Return [x, y] of the center of cell containing provided text 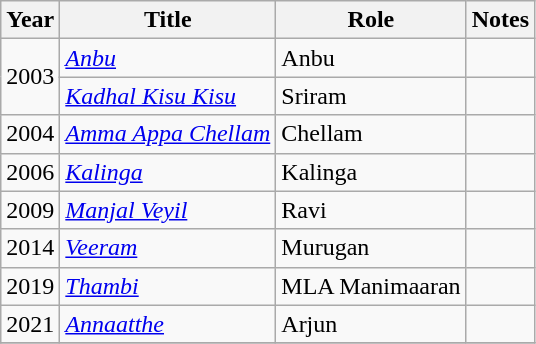
2019 [30, 286]
2014 [30, 248]
Amma Appa Chellam [168, 134]
2021 [30, 324]
Title [168, 20]
2004 [30, 134]
Annaatthe [168, 324]
Thambi [168, 286]
Kadhal Kisu Kisu [168, 96]
Arjun [371, 324]
2006 [30, 172]
Veeram [168, 248]
Role [371, 20]
MLA Manimaaran [371, 286]
Ravi [371, 210]
Chellam [371, 134]
Notes [500, 20]
2003 [30, 77]
Manjal Veyil [168, 210]
2009 [30, 210]
Murugan [371, 248]
Year [30, 20]
Sriram [371, 96]
